Provide the [x, y] coordinate of the cell's center where the given text is located.  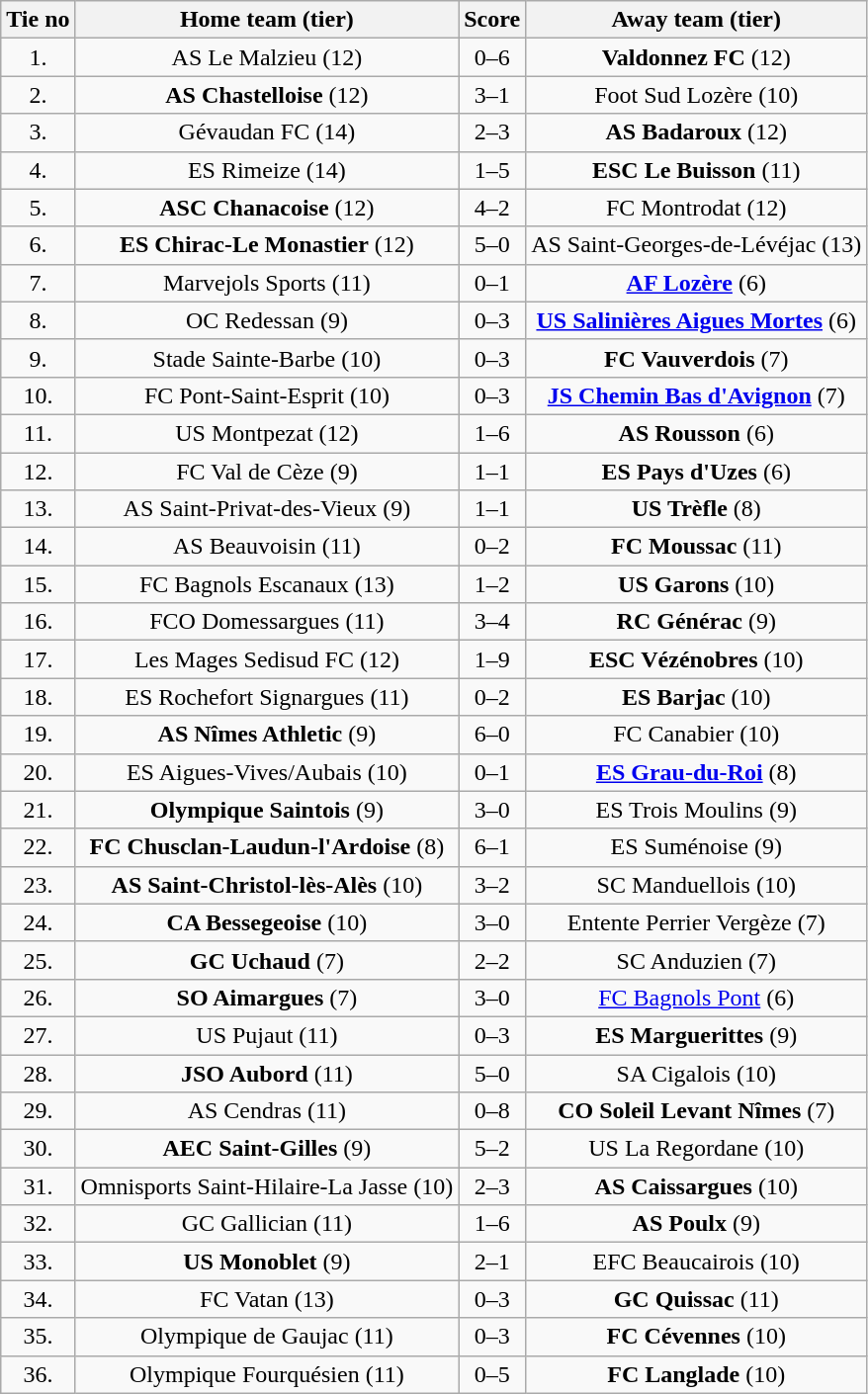
ES Barjac (10) [696, 697]
15. [38, 584]
SC Anduzien (7) [696, 960]
GC Uchaud (7) [267, 960]
US Montpezat (12) [267, 433]
ES Marguerittes (9) [696, 1035]
AS Saint-Christol-lès-Alès (10) [267, 885]
3–1 [492, 95]
Omnisports Saint-Hilaire-La Jasse (10) [267, 1186]
1–2 [492, 584]
FC Canabier (10) [696, 735]
30. [38, 1149]
13. [38, 509]
1–5 [492, 170]
US Garons (10) [696, 584]
3. [38, 132]
4–2 [492, 208]
ES Trois Moulins (9) [696, 810]
23. [38, 885]
AS Chastelloise (12) [267, 95]
ES Rochefort Signargues (11) [267, 697]
5. [38, 208]
12. [38, 472]
FC Montrodat (12) [696, 208]
20. [38, 772]
Gévaudan FC (14) [267, 132]
Score [492, 20]
1–9 [492, 659]
JS Chemin Bas d'Avignon (7) [696, 395]
Home team (tier) [267, 20]
9. [38, 358]
AS Saint-Georges-de-Lévéjac (13) [696, 245]
AS Cendras (11) [267, 1111]
ES Grau-du-Roi (8) [696, 772]
3–2 [492, 885]
FC Vauverdois (7) [696, 358]
18. [38, 697]
16. [38, 622]
11. [38, 433]
EFC Beaucairois (10) [696, 1262]
14. [38, 547]
25. [38, 960]
OC Redessan (9) [267, 320]
22. [38, 847]
US Trèfle (8) [696, 509]
AS Le Malzieu (12) [267, 57]
AS Rousson (6) [696, 433]
AS Poulx (9) [696, 1224]
JSO Aubord (11) [267, 1073]
FC Moussac (11) [696, 547]
ES Chirac-Le Monastier (12) [267, 245]
FC Bagnols Escanaux (13) [267, 584]
24. [38, 922]
US Salinières Aigues Mortes (6) [696, 320]
FC Cévennes (10) [696, 1337]
GC Quissac (11) [696, 1299]
Stade Sainte-Barbe (10) [267, 358]
FCO Domessargues (11) [267, 622]
AS Beauvoisin (11) [267, 547]
AS Saint-Privat-des-Vieux (9) [267, 509]
ASC Chanacoise (12) [267, 208]
28. [38, 1073]
Marvejols Sports (11) [267, 283]
0–6 [492, 57]
3–4 [492, 622]
Entente Perrier Vergèze (7) [696, 922]
AS Nîmes Athletic (9) [267, 735]
35. [38, 1337]
AS Caissargues (10) [696, 1186]
27. [38, 1035]
AEC Saint-Gilles (9) [267, 1149]
Olympique Saintois (9) [267, 810]
29. [38, 1111]
10. [38, 395]
Tie no [38, 20]
Foot Sud Lozère (10) [696, 95]
Away team (tier) [696, 20]
0–8 [492, 1111]
33. [38, 1262]
5–2 [492, 1149]
ES Pays d'Uzes (6) [696, 472]
GC Gallician (11) [267, 1224]
7. [38, 283]
2–1 [492, 1262]
1. [38, 57]
CA Bessegeoise (10) [267, 922]
31. [38, 1186]
2. [38, 95]
Olympique Fourquésien (11) [267, 1374]
6–0 [492, 735]
SC Manduellois (10) [696, 885]
FC Chusclan-Laudun-l'Ardoise (8) [267, 847]
34. [38, 1299]
8. [38, 320]
FC Langlade (10) [696, 1374]
4. [38, 170]
6. [38, 245]
FC Pont-Saint-Esprit (10) [267, 395]
19. [38, 735]
Olympique de Gaujac (11) [267, 1337]
US La Regordane (10) [696, 1149]
ESC Le Buisson (11) [696, 170]
CO Soleil Levant Nîmes (7) [696, 1111]
0–5 [492, 1374]
21. [38, 810]
ESC Vézénobres (10) [696, 659]
ES Aigues-Vives/Aubais (10) [267, 772]
ES Rimeize (14) [267, 170]
RC Générac (9) [696, 622]
ES Suménoise (9) [696, 847]
26. [38, 998]
SA Cigalois (10) [696, 1073]
US Pujaut (11) [267, 1035]
FC Vatan (13) [267, 1299]
32. [38, 1224]
Valdonnez FC (12) [696, 57]
AS Badaroux (12) [696, 132]
2–2 [492, 960]
6–1 [492, 847]
FC Bagnols Pont (6) [696, 998]
FC Val de Cèze (9) [267, 472]
US Monoblet (9) [267, 1262]
SO Aimargues (7) [267, 998]
AF Lozère (6) [696, 283]
Les Mages Sedisud FC (12) [267, 659]
17. [38, 659]
36. [38, 1374]
